Output the (x, y) coordinate of the center of the cell containing the given text.  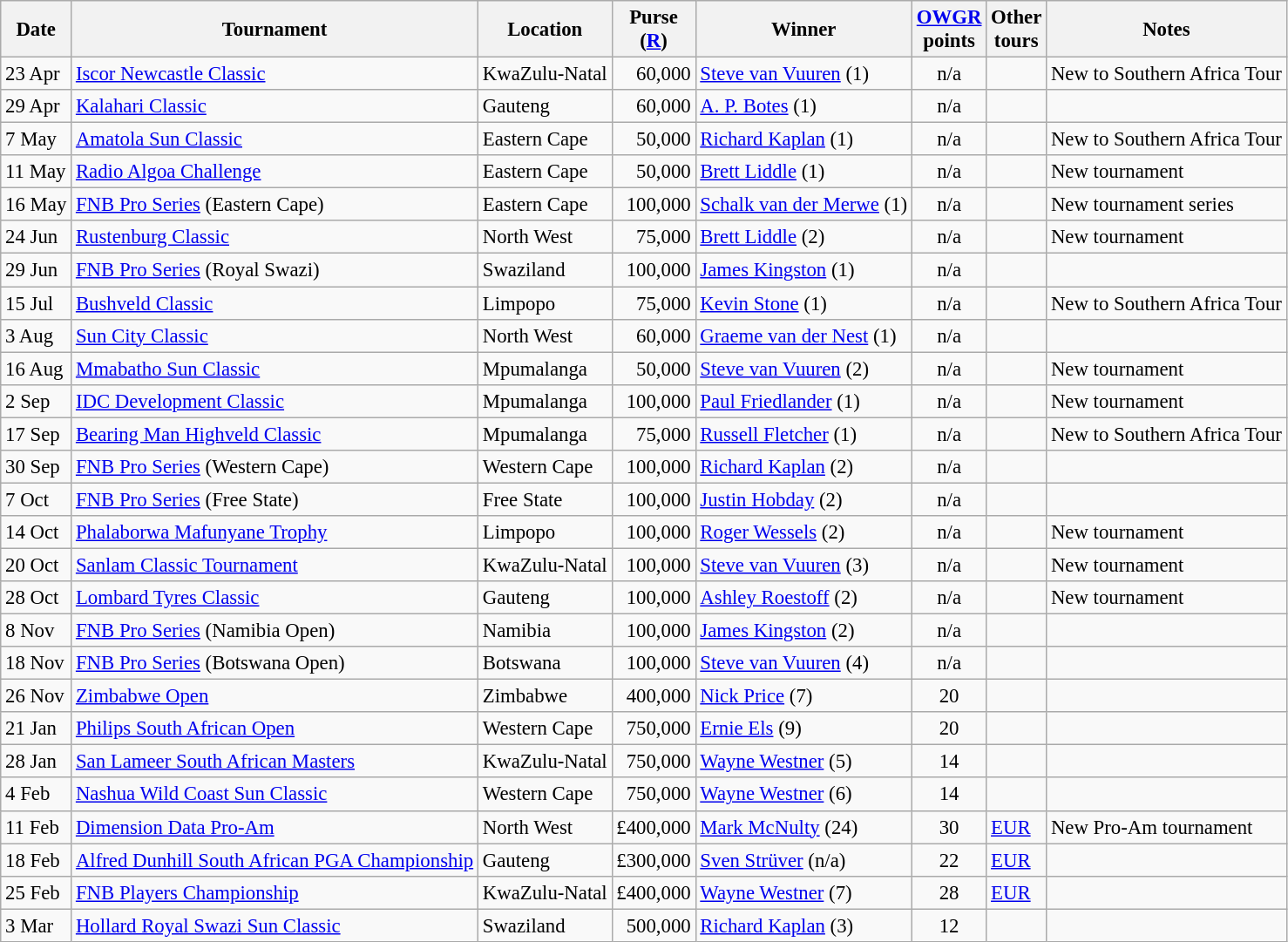
3 Mar (37, 925)
Purse(R) (654, 30)
22 (948, 860)
500,000 (654, 925)
Lombard Tyres Classic (275, 598)
Schalk van der Merwe (1) (803, 205)
16 May (37, 205)
7 Oct (37, 499)
Sun City Classic (275, 335)
11 May (37, 172)
Nashua Wild Coast Sun Classic (275, 795)
30 (948, 827)
Date (37, 30)
12 (948, 925)
17 Sep (37, 434)
Paul Friedlander (1) (803, 401)
Zimbabwe Open (275, 696)
24 Jun (37, 238)
Ernie Els (9) (803, 729)
Richard Kaplan (2) (803, 467)
A. P. Botes (1) (803, 106)
Russell Fletcher (1) (803, 434)
Ashley Roestoff (2) (803, 598)
Brett Liddle (1) (803, 172)
23 Apr (37, 74)
Sanlam Classic Tournament (275, 565)
16 Aug (37, 369)
Bushveld Classic (275, 303)
29 Apr (37, 106)
Alfred Dunhill South African PGA Championship (275, 860)
FNB Pro Series (Eastern Cape) (275, 205)
Steve van Vuuren (1) (803, 74)
New Pro-Am tournament (1167, 827)
8 Nov (37, 631)
Bearing Man Highveld Classic (275, 434)
FNB Pro Series (Western Cape) (275, 467)
Sven Strüver (n/a) (803, 860)
Rustenburg Classic (275, 238)
Steve van Vuuren (3) (803, 565)
7 May (37, 139)
FNB Pro Series (Namibia Open) (275, 631)
11 Feb (37, 827)
Brett Liddle (2) (803, 238)
FNB Pro Series (Botswana Open) (275, 663)
Mmabatho Sun Classic (275, 369)
Othertours (1016, 30)
FNB Pro Series (Free State) (275, 499)
New tournament series (1167, 205)
28 Jan (37, 762)
Richard Kaplan (1) (803, 139)
2 Sep (37, 401)
Location (545, 30)
400,000 (654, 696)
25 Feb (37, 892)
Radio Algoa Challenge (275, 172)
Winner (803, 30)
Steve van Vuuren (2) (803, 369)
20 Oct (37, 565)
Roger Wessels (2) (803, 532)
Graeme van der Nest (1) (803, 335)
Wayne Westner (5) (803, 762)
Kevin Stone (1) (803, 303)
29 Jun (37, 270)
28 (948, 892)
FNB Pro Series (Royal Swazi) (275, 270)
30 Sep (37, 467)
Hollard Royal Swazi Sun Classic (275, 925)
Steve van Vuuren (4) (803, 663)
Namibia (545, 631)
Nick Price (7) (803, 696)
Wayne Westner (6) (803, 795)
Iscor Newcastle Classic (275, 74)
James Kingston (2) (803, 631)
Kalahari Classic (275, 106)
Philips South African Open (275, 729)
Mark McNulty (24) (803, 827)
26 Nov (37, 696)
Dimension Data Pro-Am (275, 827)
Zimbabwe (545, 696)
28 Oct (37, 598)
Notes (1167, 30)
Botswana (545, 663)
Richard Kaplan (3) (803, 925)
San Lameer South African Masters (275, 762)
21 Jan (37, 729)
Phalaborwa Mafunyane Trophy (275, 532)
£300,000 (654, 860)
OWGRpoints (948, 30)
IDC Development Classic (275, 401)
Tournament (275, 30)
Justin Hobday (2) (803, 499)
14 Oct (37, 532)
FNB Players Championship (275, 892)
Amatola Sun Classic (275, 139)
James Kingston (1) (803, 270)
15 Jul (37, 303)
Free State (545, 499)
18 Nov (37, 663)
18 Feb (37, 860)
4 Feb (37, 795)
Wayne Westner (7) (803, 892)
3 Aug (37, 335)
